Determine the [X, Y] coordinate at the center of the cell enclosing the given text.  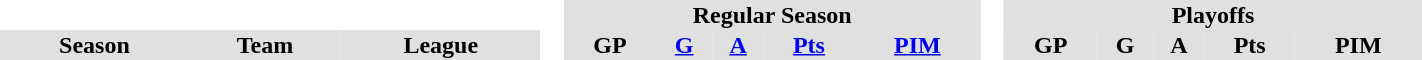
Team [265, 45]
League [440, 45]
Regular Season [772, 15]
Playoffs [1213, 15]
Season [94, 45]
